Scan for the cell matching the given text and deliver its [x, y] coordinate at center. 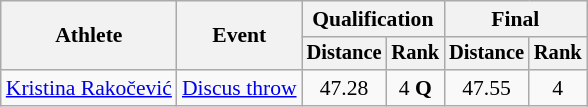
Athlete [89, 36]
4 [558, 88]
Final [515, 19]
Event [240, 36]
47.55 [486, 88]
47.28 [344, 88]
Discus throw [240, 88]
Qualification [373, 19]
4 Q [415, 88]
Kristina Rakočević [89, 88]
